For the text-containing cell, return its midpoint in [X, Y] coordinate format. 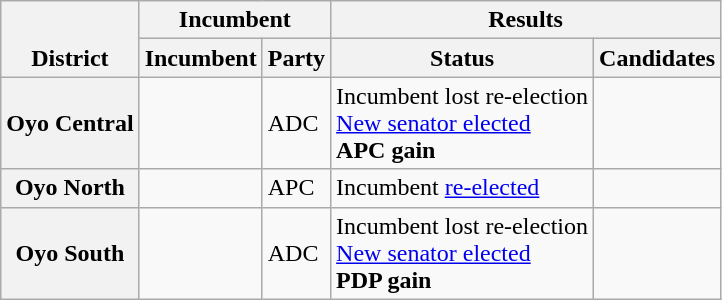
Party [296, 58]
Oyo North [70, 188]
District [70, 39]
Status [462, 58]
Incumbent re-elected [462, 188]
Incumbent lost re-electionNew senator electedAPC gain [462, 123]
Oyo Central [70, 123]
Results [526, 20]
APC [296, 188]
Candidates [658, 58]
Oyo South [70, 253]
Incumbent lost re-electionNew senator electedPDP gain [462, 253]
